For the text-containing cell, return its midpoint in (x, y) coordinate format. 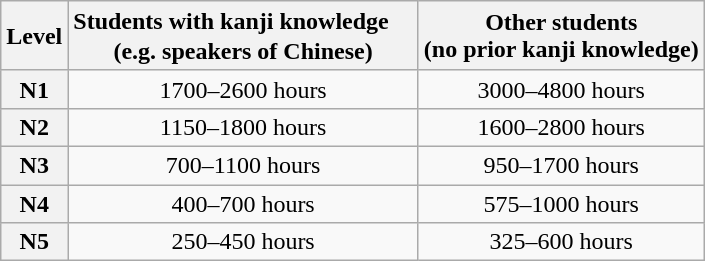
N2 (34, 127)
325–600 hours (561, 242)
1150–1800 hours (243, 127)
N1 (34, 89)
950–1700 hours (561, 165)
N3 (34, 165)
700–1100 hours (243, 165)
Level (34, 36)
3000–4800 hours (561, 89)
400–700 hours (243, 203)
Students with kanji knowledge (e.g. speakers of Chinese) (243, 36)
1700–2600 hours (243, 89)
575–1000 hours (561, 203)
N5 (34, 242)
1600–2800 hours (561, 127)
N4 (34, 203)
Other students(no prior kanji knowledge) (561, 36)
250–450 hours (243, 242)
